Return the [x, y] coordinate for the center point of the cell that contains the specified text.  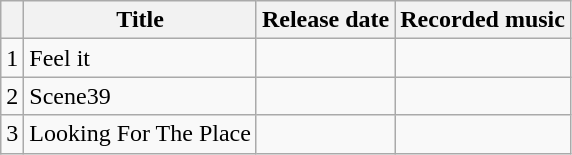
Recorded music [483, 20]
2 [12, 96]
3 [12, 134]
Title [140, 20]
Feel it [140, 58]
Looking For The Place [140, 134]
Release date [325, 20]
Scene39 [140, 96]
1 [12, 58]
